Return [X, Y] of the center of cell containing provided text 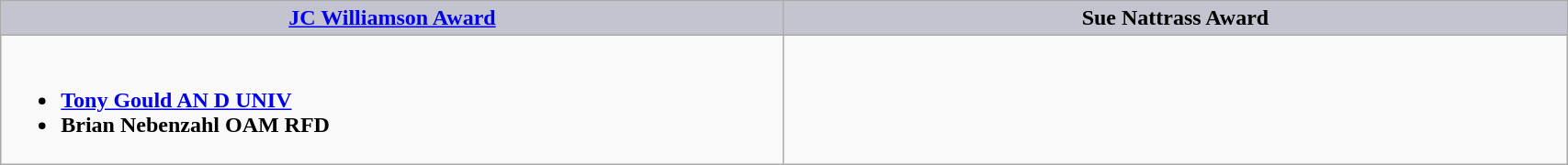
JC Williamson Award [392, 18]
Tony Gould AN D UNIVBrian Nebenzahl OAM RFD [392, 100]
Sue Nattrass Award [1175, 18]
